Return [X, Y] of the center of cell containing provided text 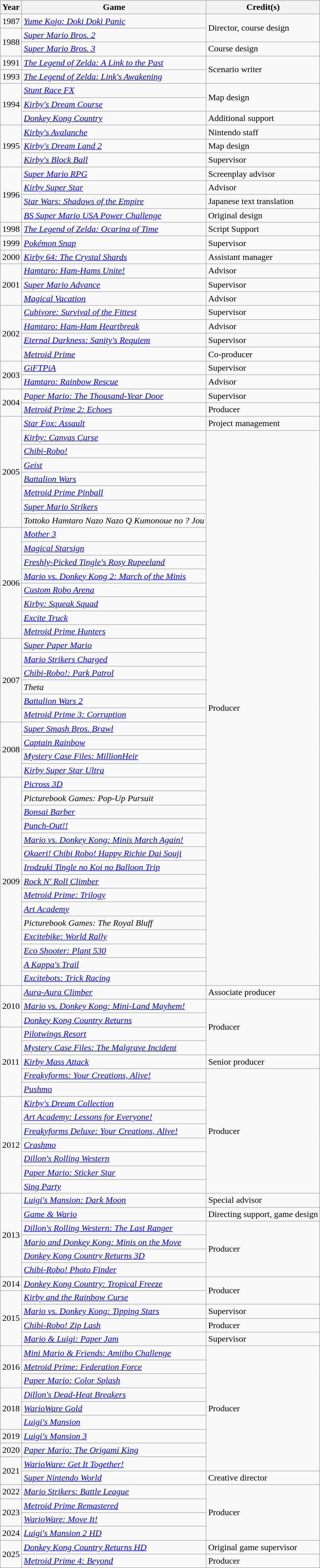
Mario & Luigi: Paper Jam [114, 1339]
1996 [11, 195]
Senior producer [263, 1062]
Mario Strikers: Battle League [114, 1491]
2004 [11, 402]
2021 [11, 1471]
Director, course design [263, 28]
Pushmo [114, 1089]
1988 [11, 42]
Year [11, 7]
Freshly-Picked Tingle's Rosy Rupeeland [114, 562]
Tottoko Hamtaro Nazo Nazo Q Kumonoue no ? Jou [114, 520]
Kirby: Canvas Curse [114, 437]
Mario vs. Donkey Kong: Tipping Stars [114, 1311]
2002 [11, 333]
2006 [11, 583]
The Legend of Zelda: A Link to the Past [114, 63]
Irodzuki Tingle no Koi no Balloon Trip [114, 867]
Super Mario Bros. 2 [114, 35]
Metroid Prime 4: Beyond [114, 1561]
Super Nintendo World [114, 1478]
Original game supervisor [263, 1547]
2000 [11, 257]
Paper Mario: Sticker Star [114, 1173]
Geist [114, 465]
Paper Mario: The Thousand-Year Door [114, 395]
2023 [11, 1513]
2016 [11, 1367]
Co-producer [263, 354]
Bonsai Barber [114, 812]
Chibi-Robo! Photo Finder [114, 1269]
WarioWare: Move It! [114, 1520]
Mystery Case Files: MillionHeir [114, 756]
Directing support, game design [263, 1214]
Luigi's Mansion: Dark Moon [114, 1200]
GiFTPiA [114, 368]
Mario and Donkey Kong: Minis on the Move [114, 1242]
Metroid Prime [114, 354]
Metroid Prime: Federation Force [114, 1367]
Battalion Wars [114, 479]
Excitebots: Trick Racing [114, 978]
Kirby: Squeak Squad [114, 604]
1995 [11, 146]
Magical Starsign [114, 548]
Magical Vacation [114, 299]
2001 [11, 285]
Crashmo [114, 1145]
Japanese text translation [263, 202]
Luigi's Mansion [114, 1422]
Creative director [263, 1478]
Screenplay advisor [263, 174]
Kirby and the Rainbow Curse [114, 1298]
Metroid Prime Remastered [114, 1506]
Custom Robo Arena [114, 590]
Super Mario Strikers [114, 507]
Punch-Out!! [114, 826]
Dillon's Rolling Western: The Last Ranger [114, 1228]
Mother 3 [114, 534]
Excite Truck [114, 618]
Captain Rainbow [114, 742]
Art Academy: Lessons for Everyone! [114, 1117]
1999 [11, 243]
Super Paper Mario [114, 645]
Super Mario Advance [114, 285]
Associate producer [263, 992]
Mini Mario & Friends: Amiibo Challenge [114, 1353]
Okaeri! Chibi Robo! Happy Richie Dai Souji [114, 854]
A Kappa's Trail [114, 964]
1994 [11, 104]
Kirby Super Star Ultra [114, 770]
Luigi's Mansion 2 HD [114, 1533]
Kirby's Block Ball [114, 160]
Sing Party [114, 1186]
2007 [11, 680]
Cubivore: Survival of the Fittest [114, 312]
2025 [11, 1554]
Mario Strikers Charged [114, 659]
Metroid Prime Pinball [114, 493]
Donkey Kong Country: Tropical Freeze [114, 1283]
Chibi-Robo! [114, 451]
Metroid Prime 2: Echoes [114, 410]
Eternal Darkness: Sanity's Requiem [114, 340]
2013 [11, 1235]
2011 [11, 1061]
2009 [11, 881]
Kirby's Dream Collection [114, 1103]
Pokémon Snap [114, 243]
Nintendo staff [263, 132]
2003 [11, 375]
Kirby Super Star [114, 188]
BS Super Mario USA Power Challenge [114, 215]
Donkey Kong Country Returns [114, 1020]
Rock N' Roll Climber [114, 881]
Star Wars: Shadows of the Empire [114, 202]
Kirby's Dream Course [114, 104]
The Legend of Zelda: Link's Awakening [114, 77]
Chibi-Robo!: Park Patrol [114, 673]
Picross 3D [114, 784]
Scenario writer [263, 70]
Chibi-Robo! Zip Lash [114, 1325]
Project management [263, 424]
2015 [11, 1318]
Freakyforms Deluxe: Your Creations, Alive! [114, 1131]
2019 [11, 1436]
Mario vs. Donkey Kong 2: March of the Minis [114, 576]
Theta [114, 687]
2012 [11, 1145]
2018 [11, 1408]
Luigi's Mansion 3 [114, 1436]
2024 [11, 1533]
2008 [11, 749]
Mystery Case Files: The Malgrave Incident [114, 1048]
Special advisor [263, 1200]
WarioWare: Get It Together! [114, 1464]
Metroid Prime Hunters [114, 632]
Stunt Race FX [114, 90]
Freakyforms: Your Creations, Alive! [114, 1076]
Original design [263, 215]
Kirby's Dream Land 2 [114, 146]
WarioWare Gold [114, 1408]
2005 [11, 472]
Picturebook Games: The Royal Bluff [114, 923]
The Legend of Zelda: Ocarina of Time [114, 229]
Additional support [263, 118]
Donkey Kong Country Returns 3D [114, 1256]
Eco Shooter: Plant 530 [114, 951]
Aura-Aura Climber [114, 992]
Super Mario Bros. 3 [114, 49]
Excitebike: World Rally [114, 937]
Star Fox: Assault [114, 424]
Dillon's Dead-Heat Breakers [114, 1395]
Credit(s) [263, 7]
Script Support [263, 229]
Hamtaro: Rainbow Rescue [114, 382]
Game [114, 7]
Mario vs. Donkey Kong: Mini-Land Mayhem! [114, 1006]
Super Smash Bros. Brawl [114, 729]
2010 [11, 1006]
Kirby 64: The Crystal Shards [114, 257]
2014 [11, 1283]
Hamtaro: Ham-Ham Heartbreak [114, 326]
Dillon's Rolling Western [114, 1159]
Paper Mario: Color Splash [114, 1381]
1991 [11, 63]
Yume Kojo: Doki Doki Panic [114, 21]
2022 [11, 1491]
Course design [263, 49]
2020 [11, 1450]
Metroid Prime 3: Corruption [114, 715]
Battalion Wars 2 [114, 701]
Donkey Kong Country Returns HD [114, 1547]
Mario vs. Donkey Kong: Minis March Again! [114, 839]
Game & Wario [114, 1214]
Art Academy [114, 909]
Kirby Mass Attack [114, 1062]
Metroid Prime: Trilogy [114, 895]
Donkey Kong Country [114, 118]
Paper Mario: The Origami King [114, 1450]
1993 [11, 77]
Assistant manager [263, 257]
Pilotwings Resort [114, 1034]
Super Mario RPG [114, 174]
1987 [11, 21]
1998 [11, 229]
Hamtaro: Ham-Hams Unite! [114, 271]
Kirby's Avalanche [114, 132]
Picturebook Games: Pop-Up Pursuit [114, 798]
